Return [X, Y] of the center of cell containing provided text 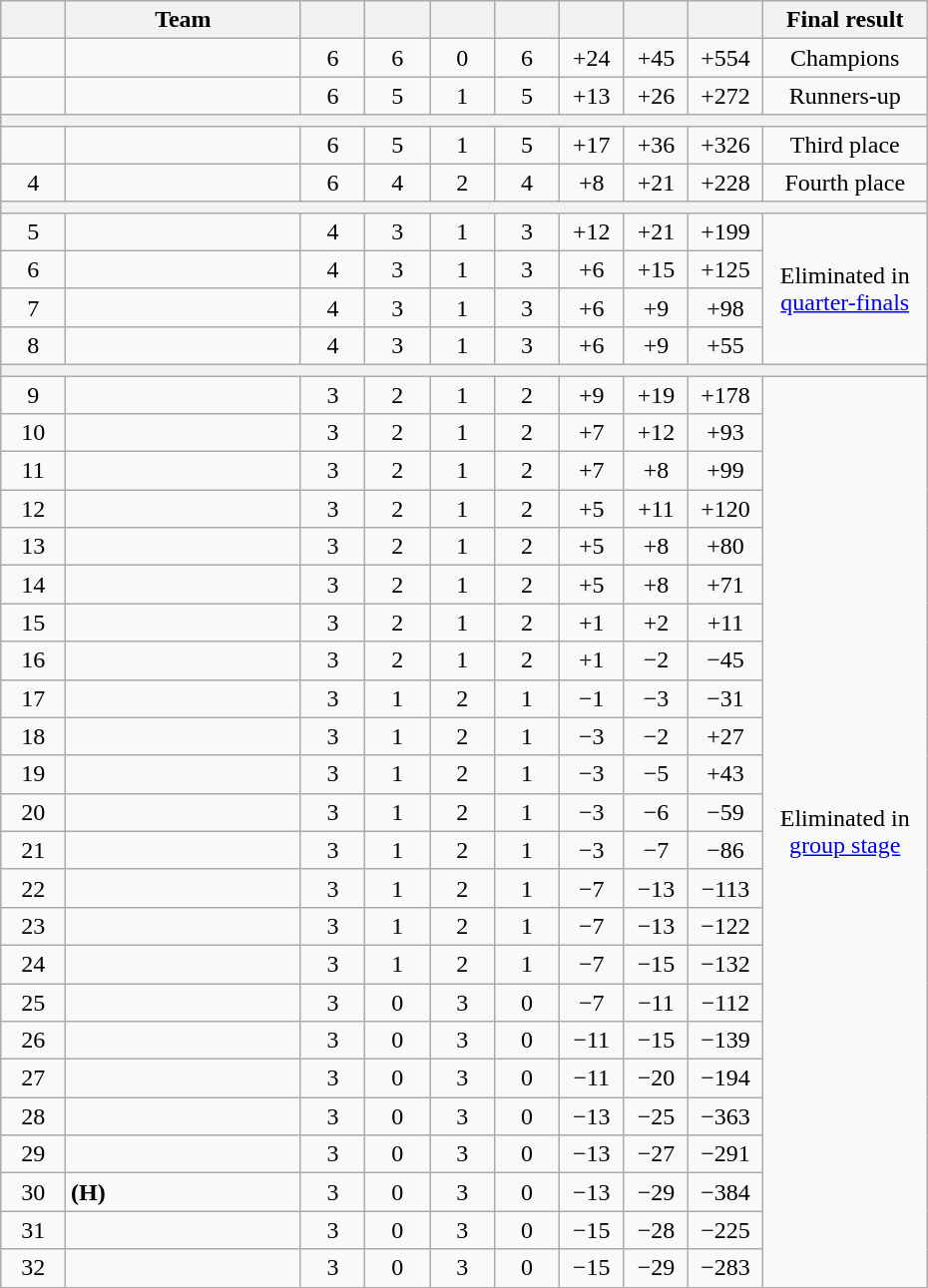
Team [184, 20]
Final result [844, 20]
+27 [725, 736]
+24 [591, 58]
+45 [657, 58]
+19 [657, 394]
28 [34, 1116]
+125 [725, 269]
10 [34, 433]
Runners-up [844, 96]
31 [34, 1230]
−6 [657, 812]
−45 [725, 660]
8 [34, 345]
26 [34, 1041]
(H) [184, 1192]
+36 [657, 145]
25 [34, 1003]
17 [34, 698]
+120 [725, 509]
−112 [725, 1003]
+93 [725, 433]
30 [34, 1192]
−132 [725, 964]
+15 [657, 269]
22 [34, 888]
−27 [657, 1154]
−31 [725, 698]
15 [34, 623]
−86 [725, 850]
−59 [725, 812]
+228 [725, 183]
−363 [725, 1116]
7 [34, 307]
−5 [657, 774]
Eliminated in quarter-finals [844, 288]
+272 [725, 96]
+199 [725, 231]
18 [34, 736]
19 [34, 774]
−25 [657, 1116]
9 [34, 394]
29 [34, 1154]
+17 [591, 145]
+554 [725, 58]
+2 [657, 623]
−194 [725, 1078]
11 [34, 471]
32 [34, 1268]
27 [34, 1078]
Third place [844, 145]
−139 [725, 1041]
+71 [725, 585]
14 [34, 585]
−20 [657, 1078]
+26 [657, 96]
16 [34, 660]
+98 [725, 307]
24 [34, 964]
21 [34, 850]
+13 [591, 96]
−283 [725, 1268]
12 [34, 509]
+43 [725, 774]
−225 [725, 1230]
+326 [725, 145]
Eliminated in group stage [844, 831]
13 [34, 547]
−384 [725, 1192]
−113 [725, 888]
−291 [725, 1154]
−1 [591, 698]
+99 [725, 471]
+55 [725, 345]
23 [34, 926]
+80 [725, 547]
+178 [725, 394]
20 [34, 812]
Champions [844, 58]
−28 [657, 1230]
Fourth place [844, 183]
−122 [725, 926]
